Determine the (X, Y) coordinate at the center of the cell enclosing the given text.  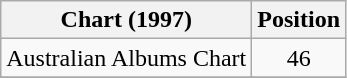
46 (299, 58)
Chart (1997) (126, 20)
Australian Albums Chart (126, 58)
Position (299, 20)
